Detect which cell encompasses the target text, then output its [x, y] center coordinate. 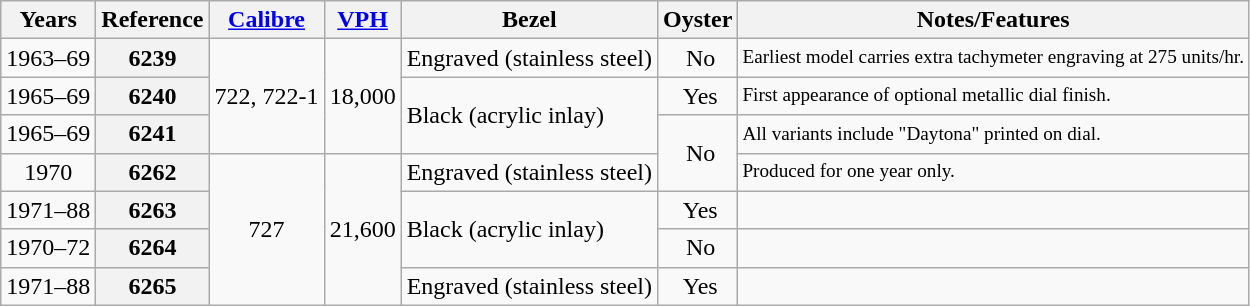
727 [266, 229]
6262 [152, 172]
21,600 [362, 229]
1970–72 [48, 248]
VPH [362, 20]
1963–69 [48, 58]
Notes/Features [994, 20]
Bezel [529, 20]
Years [48, 20]
722, 722-1 [266, 96]
6263 [152, 210]
Earliest model carries extra tachymeter engraving at 275 units/hr. [994, 58]
18,000 [362, 96]
6241 [152, 134]
6239 [152, 58]
6240 [152, 96]
Produced for one year only. [994, 172]
1970 [48, 172]
6264 [152, 248]
Calibre [266, 20]
Oyster [697, 20]
First appearance of optional metallic dial finish. [994, 96]
All variants include "Daytona" printed on dial. [994, 134]
6265 [152, 286]
Reference [152, 20]
